Pinpoint the cell where the given text exists, returning its (X, Y) midpoint coordinate. 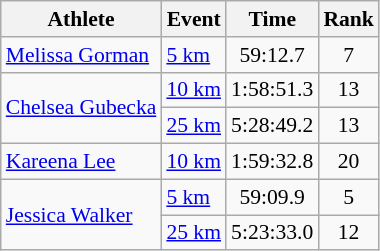
12 (348, 233)
1:59:32.8 (272, 162)
1:58:51.3 (272, 90)
Athlete (82, 19)
59:12.7 (272, 55)
Chelsea Gubecka (82, 108)
5:23:33.0 (272, 233)
59:09.9 (272, 197)
20 (348, 162)
Event (194, 19)
7 (348, 55)
Melissa Gorman (82, 55)
Time (272, 19)
5 (348, 197)
Jessica Walker (82, 214)
5:28:49.2 (272, 126)
Kareena Lee (82, 162)
Rank (348, 19)
